Locate the cell with the specified text and output its [x, y] center coordinate. 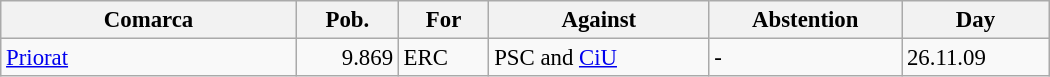
Day [976, 20]
26.11.09 [976, 58]
Comarca [149, 20]
- [806, 58]
For [444, 20]
Pob. [347, 20]
Abstention [806, 20]
Priorat [149, 58]
Against [599, 20]
9.869 [347, 58]
ERC [444, 58]
PSC and CiU [599, 58]
